Output the [X, Y] coordinate of the center of the cell containing the given text.  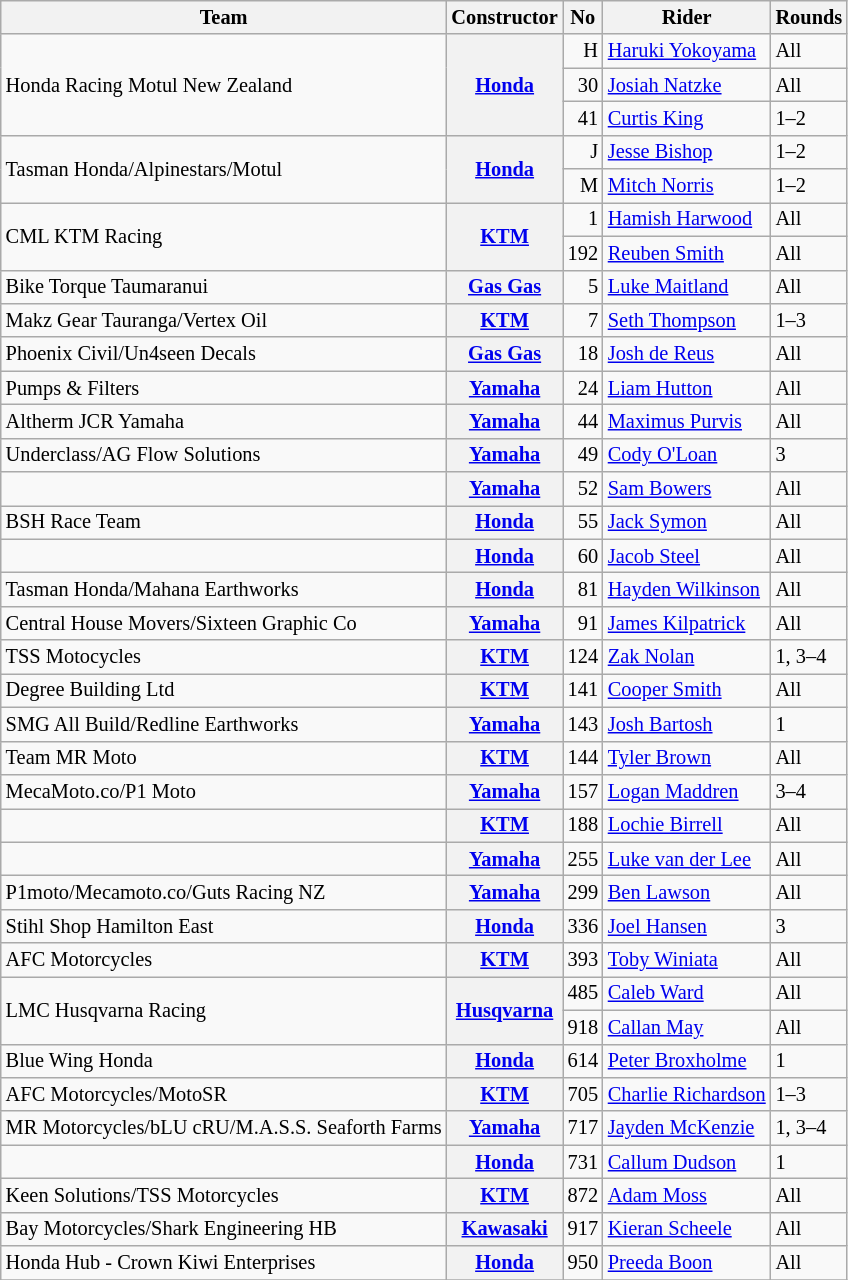
J [583, 152]
24 [583, 388]
614 [583, 1061]
52 [583, 489]
950 [583, 1263]
Makz Gear Tauranga/Vertex Oil [224, 320]
Liam Hutton [687, 388]
Tasman Honda/Mahana Earthworks [224, 589]
Logan Maddren [687, 791]
Tasman Honda/Alpinestars/Motul [224, 168]
Bike Torque Taumaranui [224, 287]
Rider [687, 17]
188 [583, 825]
18 [583, 354]
141 [583, 690]
Honda Racing Motul New Zealand [224, 84]
Pumps & Filters [224, 388]
Jack Symon [687, 522]
55 [583, 522]
255 [583, 859]
Tyler Brown [687, 758]
Joel Hansen [687, 926]
Hayden Wilkinson [687, 589]
Luke Maitland [687, 287]
Curtis King [687, 118]
James Kilpatrick [687, 623]
Adam Moss [687, 1195]
81 [583, 589]
705 [583, 1094]
Blue Wing Honda [224, 1061]
30 [583, 85]
Preeda Boon [687, 1263]
Bay Motorcycles/Shark Engineering HB [224, 1229]
AFC Motorcycles/MotoSR [224, 1094]
143 [583, 724]
Maximus Purvis [687, 421]
41 [583, 118]
Callan May [687, 1027]
Phoenix Civil/Un4seen Decals [224, 354]
Team [224, 17]
H [583, 51]
Jesse Bishop [687, 152]
485 [583, 993]
731 [583, 1162]
Peter Broxholme [687, 1061]
917 [583, 1229]
44 [583, 421]
Team MR Moto [224, 758]
5 [583, 287]
P1moto/Mecamoto.co/Guts Racing NZ [224, 892]
Honda Hub - Crown Kiwi Enterprises [224, 1263]
MecaMoto.co/P1 Moto [224, 791]
Luke van der Lee [687, 859]
Callum Dudson [687, 1162]
M [583, 186]
Zak Nolan [687, 657]
Cody O'Loan [687, 455]
LMC Husqvarna Racing [224, 1010]
AFC Motorcycles [224, 960]
Lochie Birrell [687, 825]
872 [583, 1195]
7 [583, 320]
Josh Bartosh [687, 724]
Kieran Scheele [687, 1229]
Jacob Steel [687, 556]
Sam Bowers [687, 489]
TSS Motocycles [224, 657]
Ben Lawson [687, 892]
Reuben Smith [687, 253]
BSH Race Team [224, 522]
Stihl Shop Hamilton East [224, 926]
MR Motorcycles/bLU cRU/M.A.S.S. Seaforth Farms [224, 1128]
Jayden McKenzie [687, 1128]
299 [583, 892]
Mitch Norris [687, 186]
717 [583, 1128]
Kawasaki [505, 1229]
Haruki Yokoyama [687, 51]
Cooper Smith [687, 690]
918 [583, 1027]
91 [583, 623]
No [583, 17]
Josh de Reus [687, 354]
192 [583, 253]
Constructor [505, 17]
393 [583, 960]
3–4 [810, 791]
Hamish Harwood [687, 219]
Caleb Ward [687, 993]
336 [583, 926]
Josiah Natzke [687, 85]
Keen Solutions/TSS Motorcycles [224, 1195]
Central House Movers/Sixteen Graphic Co [224, 623]
Charlie Richardson [687, 1094]
Husqvarna [505, 1010]
144 [583, 758]
49 [583, 455]
60 [583, 556]
Rounds [810, 17]
Toby Winiata [687, 960]
Seth Thompson [687, 320]
SMG All Build/Redline Earthworks [224, 724]
Altherm JCR Yamaha [224, 421]
CML KTM Racing [224, 236]
Degree Building Ltd [224, 690]
124 [583, 657]
157 [583, 791]
Underclass/AG Flow Solutions [224, 455]
